From the cell containing the given text, extract its center point as (X, Y) coordinate. 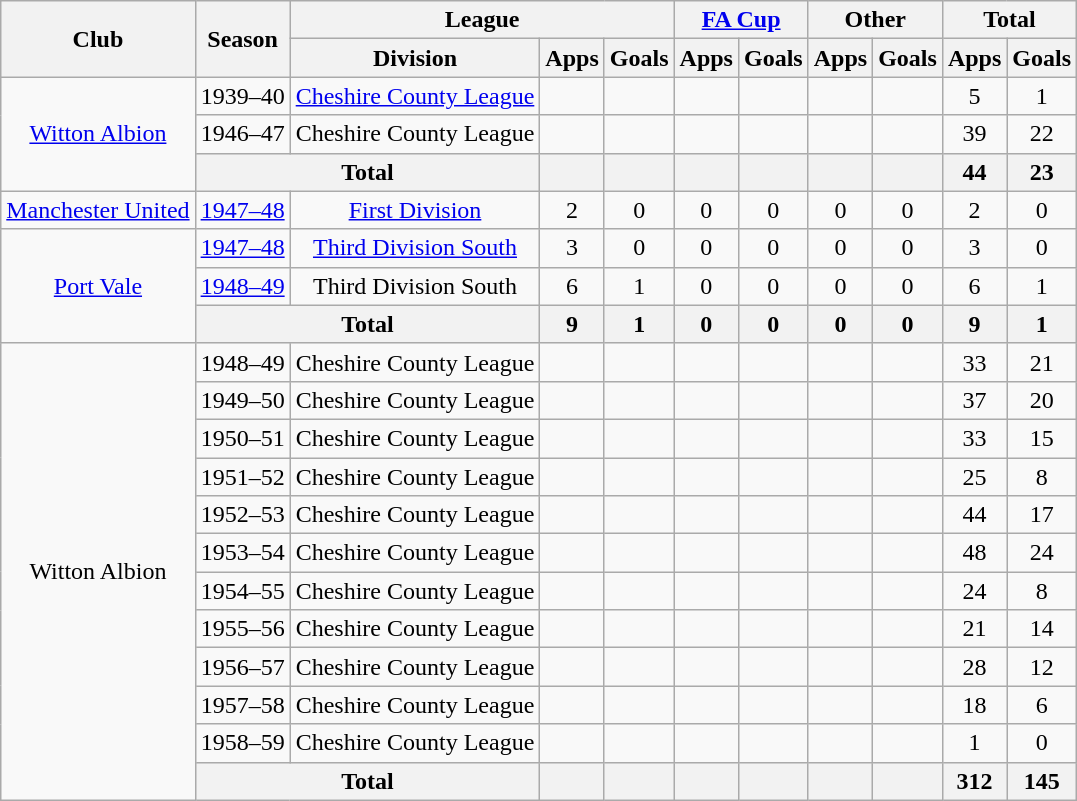
39 (974, 134)
312 (974, 781)
Season (242, 39)
23 (1042, 172)
17 (1042, 515)
1957–58 (242, 705)
37 (974, 400)
League (482, 20)
22 (1042, 134)
1949–50 (242, 400)
Club (98, 39)
First Division (415, 210)
145 (1042, 781)
1956–57 (242, 667)
15 (1042, 438)
1946–47 (242, 134)
1953–54 (242, 553)
28 (974, 667)
Other (875, 20)
1954–55 (242, 591)
14 (1042, 629)
12 (1042, 667)
Port Vale (98, 286)
Division (415, 58)
5 (974, 96)
1951–52 (242, 477)
Manchester United (98, 210)
20 (1042, 400)
1958–59 (242, 743)
1939–40 (242, 96)
FA Cup (741, 20)
48 (974, 553)
1950–51 (242, 438)
18 (974, 705)
1955–56 (242, 629)
25 (974, 477)
1952–53 (242, 515)
